Scan for the cell matching the given text and deliver its (X, Y) coordinate at center. 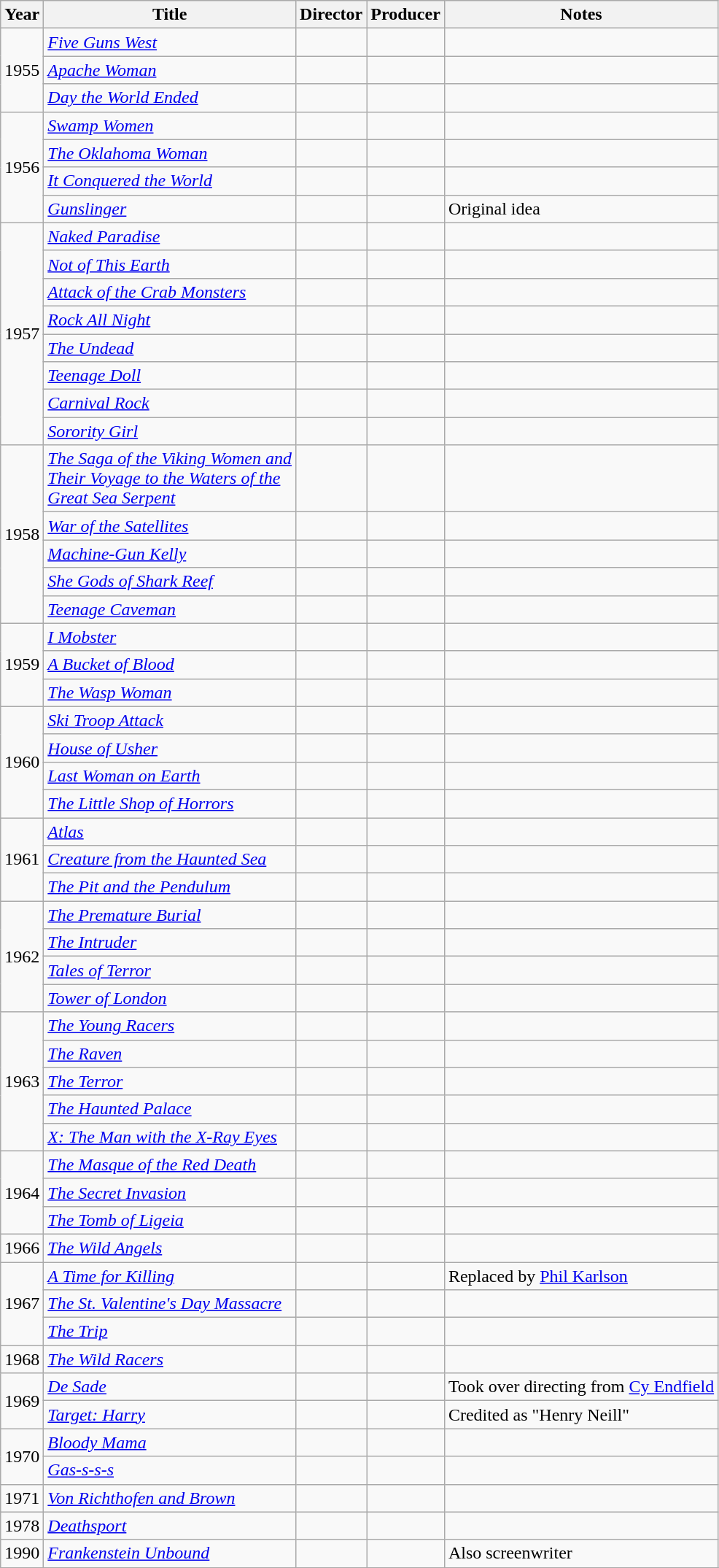
Swamp Women (170, 125)
Deathsport (170, 1526)
Credited as "Henry Neill" (580, 1415)
Atlas (170, 831)
1958 (22, 534)
1971 (22, 1498)
Machine-Gun Kelly (170, 554)
Director (331, 15)
Producer (405, 15)
Tower of London (170, 998)
Last Woman on Earth (170, 776)
Target: Harry (170, 1415)
Replaced by Phil Karlson (580, 1276)
The Wild Angels (170, 1248)
Rock All Night (170, 320)
A Bucket of Blood (170, 665)
The Trip (170, 1332)
Carnival Rock (170, 403)
De Sade (170, 1387)
The Raven (170, 1054)
The Little Shop of Horrors (170, 803)
A Time for Killing (170, 1276)
Five Guns West (170, 42)
She Gods of Shark Reef (170, 582)
The Intruder (170, 943)
1963 (22, 1081)
Attack of the Crab Monsters (170, 292)
Notes (580, 15)
Teenage Caveman (170, 609)
1970 (22, 1456)
Original idea (580, 209)
1957 (22, 333)
Took over directing from Cy Endfield (580, 1387)
1967 (22, 1304)
Not of This Earth (170, 264)
House of Usher (170, 748)
1956 (22, 167)
The Oklahoma Woman (170, 153)
Tales of Terror (170, 970)
It Conquered the World (170, 181)
Gunslinger (170, 209)
War of the Satellites (170, 526)
1961 (22, 859)
1964 (22, 1192)
1968 (22, 1359)
Day the World Ended (170, 98)
X: The Man with the X-Ray Eyes (170, 1137)
1978 (22, 1526)
The Undead (170, 348)
Teenage Doll (170, 376)
The Terror (170, 1081)
Von Richthofen and Brown (170, 1498)
1990 (22, 1553)
1960 (22, 762)
The Premature Burial (170, 915)
The Haunted Palace (170, 1109)
1966 (22, 1248)
Title (170, 15)
1959 (22, 665)
Bloody Mama (170, 1443)
The St. Valentine's Day Massacre (170, 1304)
The Secret Invasion (170, 1192)
Naked Paradise (170, 236)
1955 (22, 70)
Frankenstein Unbound (170, 1553)
The Wild Racers (170, 1359)
The Saga of the Viking Women andTheir Voyage to the Waters of theGreat Sea Serpent (170, 479)
The Tomb of Ligeia (170, 1220)
The Wasp Woman (170, 692)
1969 (22, 1401)
Also screenwriter (580, 1553)
Creature from the Haunted Sea (170, 860)
The Masque of the Red Death (170, 1165)
Sorority Girl (170, 431)
The Young Racers (170, 1026)
I Mobster (170, 637)
Gas-s-s-s (170, 1470)
The Pit and the Pendulum (170, 887)
Year (22, 15)
Ski Troop Attack (170, 720)
1962 (22, 957)
Apache Woman (170, 70)
